Find where the given text appears and provide that cell's center as (X, Y) coordinate. 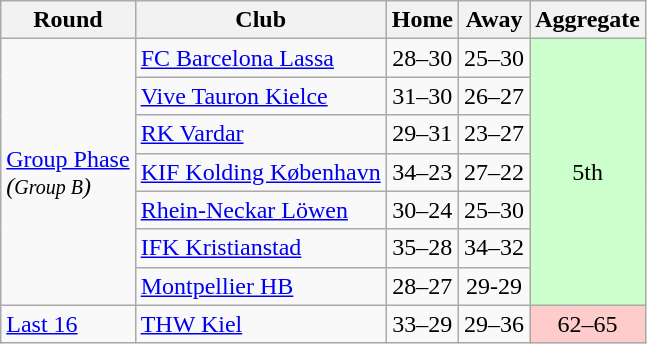
28–30 (422, 58)
Rhein-Neckar Löwen (260, 210)
Home (422, 20)
29-29 (494, 286)
23–27 (494, 134)
62–65 (588, 324)
Aggregate (588, 20)
FC Barcelona Lassa (260, 58)
28–27 (422, 286)
29–36 (494, 324)
Club (260, 20)
34–32 (494, 248)
31–30 (422, 96)
29–31 (422, 134)
30–24 (422, 210)
KIF Kolding København (260, 172)
IFK Kristianstad (260, 248)
Montpellier HB (260, 286)
THW Kiel (260, 324)
Group Phase(Group B) (68, 172)
27–22 (494, 172)
RK Vardar (260, 134)
26–27 (494, 96)
5th (588, 172)
35–28 (422, 248)
33–29 (422, 324)
34–23 (422, 172)
Away (494, 20)
Last 16 (68, 324)
Vive Tauron Kielce (260, 96)
Round (68, 20)
